From the cell containing the given text, extract its center point as (X, Y) coordinate. 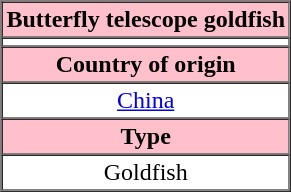
Type (146, 136)
Country of origin (146, 64)
China (146, 100)
Goldfish (146, 172)
Butterfly telescope goldfish (146, 20)
